Provide the [X, Y] coordinate of the cell's center where the given text is located.  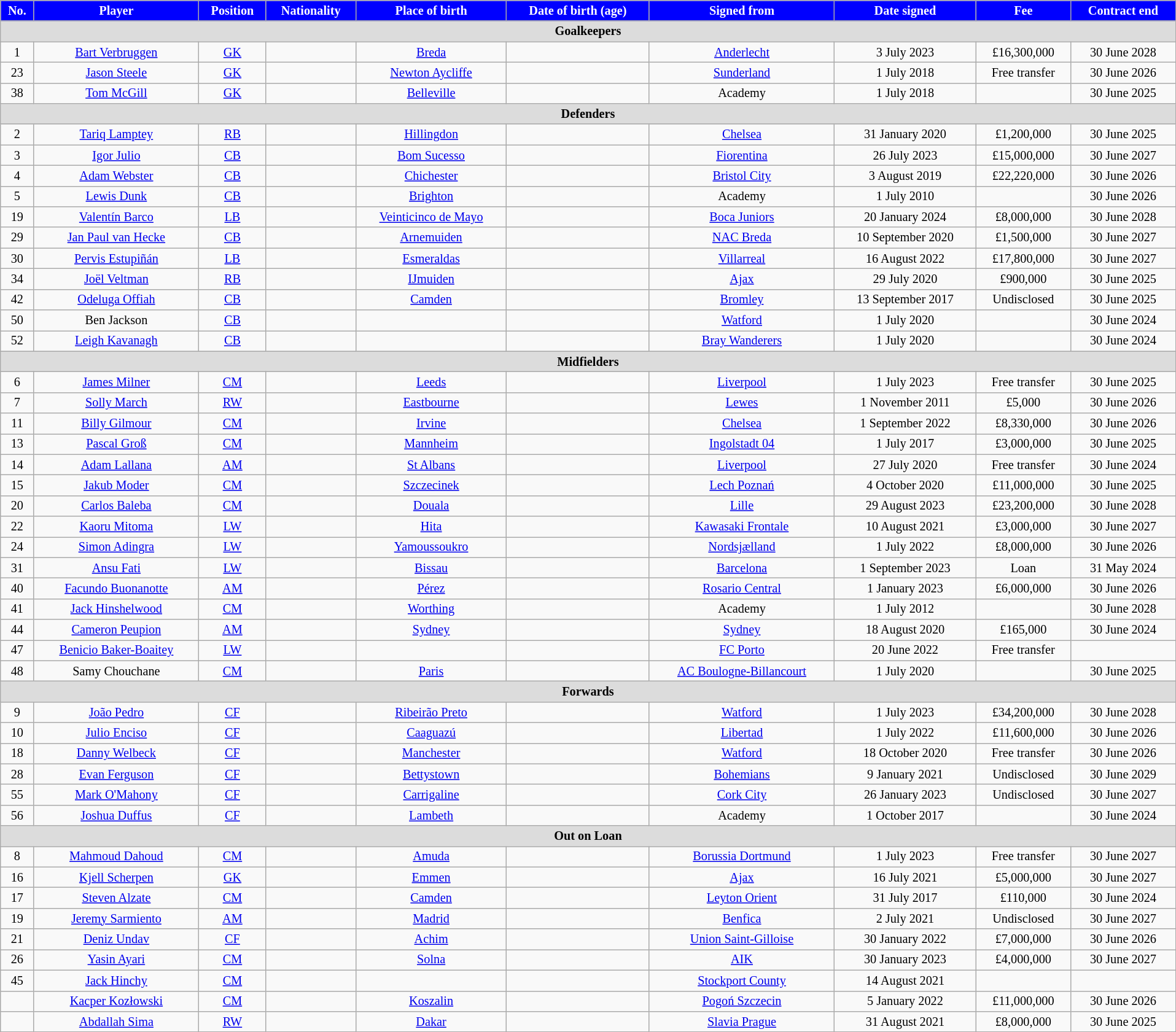
Bart Verbruggen [117, 52]
6 [17, 382]
16 [17, 877]
28 [17, 774]
30 January 2022 [905, 939]
2 [17, 134]
Bray Wanderers [742, 341]
Pervis Estupiñán [117, 258]
Solly March [117, 403]
Bohemians [742, 774]
Fiorentina [742, 155]
Douala [431, 506]
Mannheim [431, 444]
Bettystown [431, 774]
Szczecinek [431, 485]
9 [17, 712]
Borussia Dortmund [742, 856]
Anderlecht [742, 52]
Lille [742, 506]
£5,000,000 [1023, 877]
5 January 2022 [905, 1001]
1 September 2022 [905, 423]
3 August 2019 [905, 176]
52 [17, 341]
Paris [431, 671]
29 [17, 238]
Samy Chouchane [117, 671]
Cork City [742, 794]
Cameron Peupion [117, 630]
Jan Paul van Hecke [117, 238]
Bom Sucesso [431, 155]
56 [17, 815]
James Milner [117, 382]
5 [17, 196]
AIK [742, 960]
26 January 2023 [905, 794]
1 November 2011 [905, 403]
24 [17, 547]
Ribeirão Preto [431, 712]
Stockport County [742, 980]
Julio Enciso [117, 733]
Yasin Ayari [117, 960]
Defenders [588, 114]
Joshua Duffus [117, 815]
£23,200,000 [1023, 506]
St Albans [431, 465]
1 January 2023 [905, 588]
Goalkeepers [588, 31]
Contract end [1123, 10]
3 [17, 155]
Date signed [905, 10]
20 June 2022 [905, 650]
8 [17, 856]
Odeluga Offiah [117, 300]
16 July 2021 [905, 877]
Carlos Baleba [117, 506]
£34,200,000 [1023, 712]
Lambeth [431, 815]
30 January 2023 [905, 960]
Worthing [431, 609]
Ansu Fati [117, 568]
£1,200,000 [1023, 134]
20 [17, 506]
34 [17, 279]
Evan Ferguson [117, 774]
41 [17, 609]
55 [17, 794]
Position [232, 10]
18 [17, 753]
£900,000 [1023, 279]
31 July 2017 [905, 898]
Rosario Central [742, 588]
Barcelona [742, 568]
14 [17, 465]
Libertad [742, 733]
Igor Julio [117, 155]
1 July 2017 [905, 444]
1 July 2012 [905, 609]
Player [117, 10]
£11,600,000 [1023, 733]
Amuda [431, 856]
Adam Lallana [117, 465]
15 [17, 485]
Manchester [431, 753]
Slavia Prague [742, 1022]
21 [17, 939]
£22,220,000 [1023, 176]
17 [17, 898]
23 [17, 72]
Hillingdon [431, 134]
29 August 2023 [905, 506]
Irvine [431, 423]
Place of birth [431, 10]
Chichester [431, 176]
31 May 2024 [1123, 568]
Newton Aycliffe [431, 72]
Lewis Dunk [117, 196]
Brighton [431, 196]
Jack Hinchy [117, 980]
Pérez [431, 588]
42 [17, 300]
Villarreal [742, 258]
26 July 2023 [905, 155]
Esmeraldas [431, 258]
1 October 2017 [905, 815]
Carrigaline [431, 794]
30 [17, 258]
Caaguazú [431, 733]
26 [17, 960]
Jack Hinshelwood [117, 609]
30 June 2029 [1123, 774]
20 January 2024 [905, 217]
AC Boulogne-Billancourt [742, 671]
Kjell Scherpen [117, 877]
Jakub Moder [117, 485]
16 August 2022 [905, 258]
Tom McGill [117, 93]
27 July 2020 [905, 465]
£1,500,000 [1023, 238]
10 August 2021 [905, 526]
Pascal Groß [117, 444]
Dakar [431, 1022]
Veinticinco de Mayo [431, 217]
48 [17, 671]
45 [17, 980]
Kacper Kozłowski [117, 1001]
Arnemuiden [431, 238]
4 [17, 176]
Abdallah Sima [117, 1022]
31 August 2021 [905, 1022]
Pogoń Szczecin [742, 1001]
Achim [431, 939]
31 January 2020 [905, 134]
Yamoussoukro [431, 547]
IJmuiden [431, 279]
No. [17, 10]
Billy Gilmour [117, 423]
Leeds [431, 382]
Simon Adingra [117, 547]
£7,000,000 [1023, 939]
Bristol City [742, 176]
Danny Welbeck [117, 753]
31 [17, 568]
Eastbourne [431, 403]
Ingolstadt 04 [742, 444]
9 January 2021 [905, 774]
44 [17, 630]
4 October 2020 [905, 485]
Union Saint-Gilloise [742, 939]
11 [17, 423]
Nationality [311, 10]
13 September 2017 [905, 300]
1 [17, 52]
18 October 2020 [905, 753]
7 [17, 403]
Tariq Lamptey [117, 134]
£6,000,000 [1023, 588]
Midfielders [588, 362]
Date of birth (age) [578, 10]
Jeremy Sarmiento [117, 918]
FC Porto [742, 650]
£17,800,000 [1023, 258]
10 [17, 733]
Leyton Orient [742, 898]
13 [17, 444]
Valentín Barco [117, 217]
Belleville [431, 93]
Mahmoud Dahoud [117, 856]
Kaoru Mitoma [117, 526]
Jason Steele [117, 72]
Kawasaki Frontale [742, 526]
Benicio Baker-Boaitey [117, 650]
Nordsjælland [742, 547]
47 [17, 650]
Madrid [431, 918]
2 July 2021 [905, 918]
Bissau [431, 568]
Ben Jackson [117, 320]
Boca Juniors [742, 217]
Leigh Kavanagh [117, 341]
14 August 2021 [905, 980]
Loan [1023, 568]
Breda [431, 52]
1 July 2010 [905, 196]
£15,000,000 [1023, 155]
Signed from [742, 10]
£110,000 [1023, 898]
Bromley [742, 300]
Benfica [742, 918]
1 September 2023 [905, 568]
Deniz Undav [117, 939]
João Pedro [117, 712]
£8,330,000 [1023, 423]
40 [17, 588]
Mark O'Mahony [117, 794]
38 [17, 93]
Adam Webster [117, 176]
10 September 2020 [905, 238]
50 [17, 320]
Facundo Buonanotte [117, 588]
Solna [431, 960]
3 July 2023 [905, 52]
Emmen [431, 877]
Lewes [742, 403]
NAC Breda [742, 238]
£165,000 [1023, 630]
£5,000 [1023, 403]
£4,000,000 [1023, 960]
18 August 2020 [905, 630]
Sunderland [742, 72]
Koszalin [431, 1001]
Forwards [588, 691]
22 [17, 526]
£16,300,000 [1023, 52]
Fee [1023, 10]
29 July 2020 [905, 279]
Lech Poznań [742, 485]
Out on Loan [588, 836]
Hita [431, 526]
Joël Veltman [117, 279]
Steven Alzate [117, 898]
